Return [X, Y] of the center of cell containing provided text 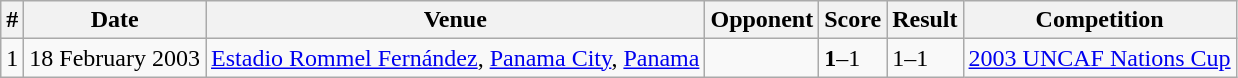
Competition [1100, 20]
Date [115, 20]
# [12, 20]
2003 UNCAF Nations Cup [1100, 58]
Result [925, 20]
18 February 2003 [115, 58]
Opponent [762, 20]
Score [853, 20]
Estadio Rommel Fernández, Panama City, Panama [456, 58]
1 [12, 58]
Venue [456, 20]
